Detect which cell encompasses the target text, then output its (X, Y) center coordinate. 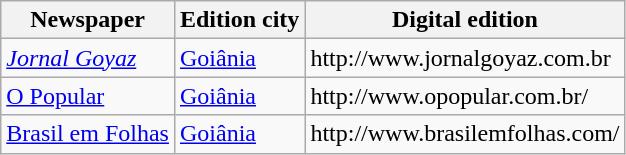
O Popular (88, 96)
Digital edition (465, 20)
Newspaper (88, 20)
http://www.opopular.com.br/ (465, 96)
Edition city (239, 20)
http://www.jornalgoyaz.com.br (465, 58)
http://www.brasilemfolhas.com/ (465, 134)
Jornal Goyaz (88, 58)
Brasil em Folhas (88, 134)
